Pinpoint the cell where the given text exists, returning its [x, y] midpoint coordinate. 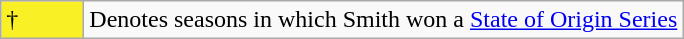
Denotes seasons in which Smith won a State of Origin Series [384, 20]
† [42, 20]
